For the text-containing cell, return its midpoint in [X, Y] coordinate format. 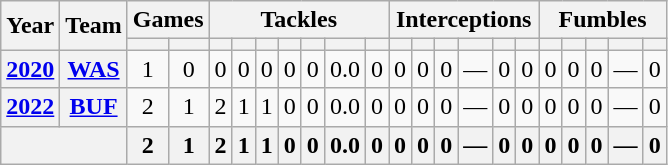
Tackles [298, 20]
BUF [94, 107]
Fumbles [602, 20]
2020 [30, 69]
Team [94, 26]
WAS [94, 69]
2022 [30, 107]
Interceptions [463, 20]
Year [30, 26]
Games [168, 20]
